Pinpoint the cell where the given text exists, returning its [x, y] midpoint coordinate. 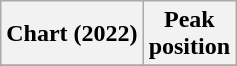
Peakposition [189, 34]
Chart (2022) [72, 34]
